Provide the [X, Y] coordinate of the cell's center where the given text is located.  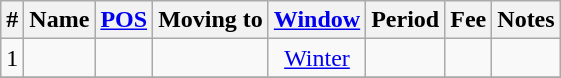
Name [60, 20]
Notes [526, 20]
Winter [316, 58]
Window [316, 20]
Period [406, 20]
Moving to [211, 20]
1 [12, 58]
POS [124, 20]
Fee [468, 20]
# [12, 20]
